Output the [x, y] coordinate of the center of the cell containing the given text.  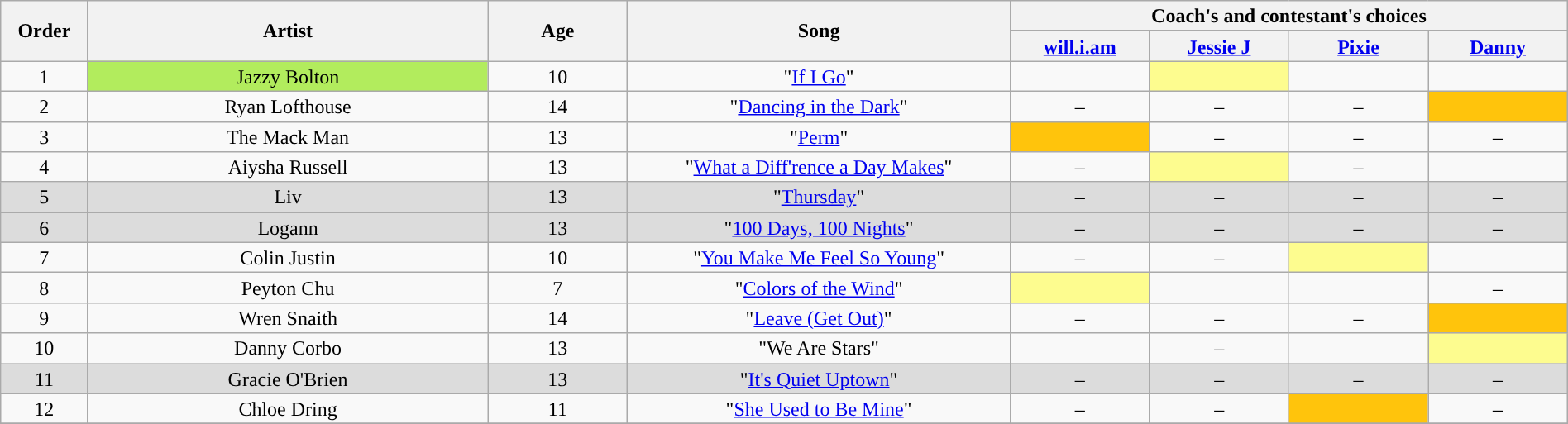
4 [45, 167]
will.i.am [1080, 46]
"Dancing in the Dark" [819, 106]
"100 Days, 100 Nights" [819, 228]
"It's Quiet Uptown" [819, 379]
Chloe Dring [288, 408]
"What a Diff'rence a Day Makes" [819, 167]
Jessie J [1219, 46]
2 [45, 106]
9 [45, 317]
Song [819, 31]
Wren Snaith [288, 317]
Logann [288, 228]
Aiysha Russell [288, 167]
"Perm" [819, 137]
Gracie O'Brien [288, 379]
Peyton Chu [288, 288]
Danny [1499, 46]
Artist [288, 31]
5 [45, 197]
12 [45, 408]
8 [45, 288]
6 [45, 228]
3 [45, 137]
"Thursday" [819, 197]
The Mack Man [288, 137]
Age [557, 31]
"We Are Stars" [819, 349]
1 [45, 76]
"She Used to Be Mine" [819, 408]
Jazzy Bolton [288, 76]
"Colors of the Wind" [819, 288]
Colin Justin [288, 258]
"If I Go" [819, 76]
Pixie [1358, 46]
Liv [288, 197]
Danny Corbo [288, 349]
Coach's and contestant's choices [1289, 17]
"Leave (Get Out)" [819, 317]
"You Make Me Feel So Young" [819, 258]
Ryan Lofthouse [288, 106]
Order [45, 31]
